For the text-containing cell, return its midpoint in [X, Y] coordinate format. 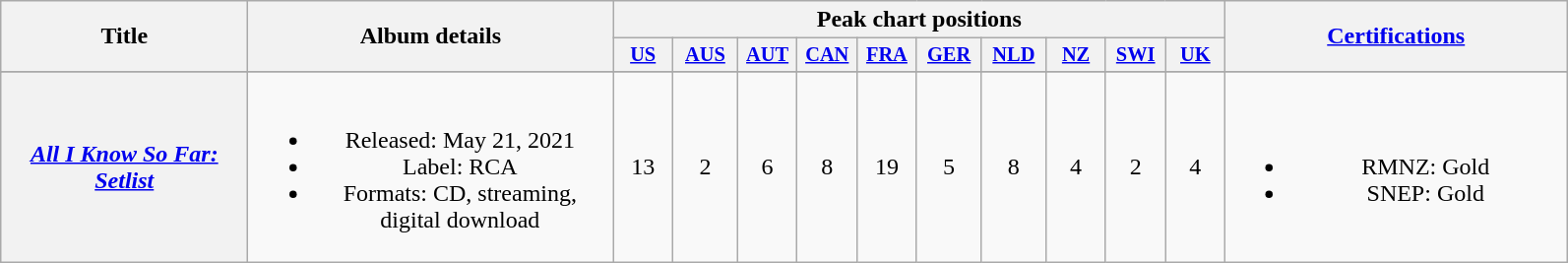
GER [949, 55]
NLD [1014, 55]
13 [644, 166]
NZ [1077, 55]
UK [1195, 55]
All I Know So Far: Setlist [124, 166]
SWI [1136, 55]
Certifications [1396, 36]
FRA [888, 55]
6 [768, 166]
5 [949, 166]
US [644, 55]
RMNZ: GoldSNEP: Gold [1396, 166]
Released: May 21, 2021Label: RCAFormats: CD, streaming, digital download [431, 166]
19 [888, 166]
AUT [768, 55]
Peak chart positions [919, 20]
CAN [827, 55]
AUS [706, 55]
Album details [431, 36]
Title [124, 36]
